Search for the cell housing the specified text and yield its [x, y] center coordinate. 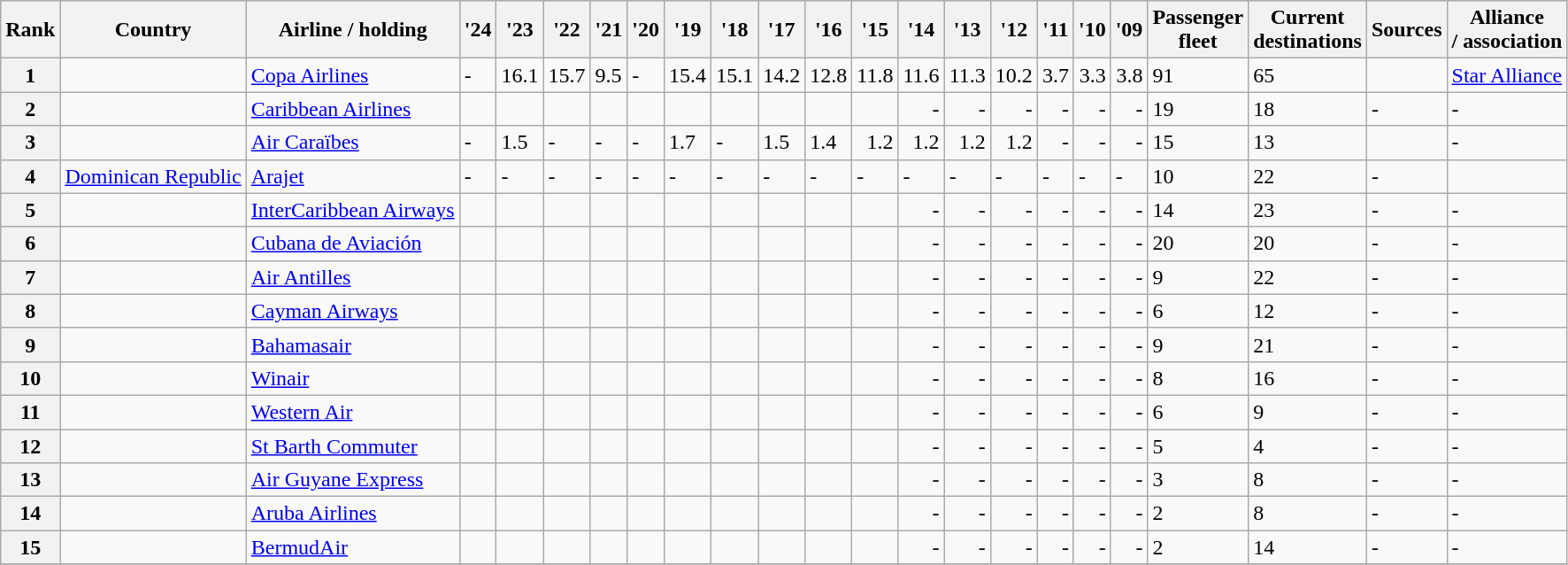
Country [153, 30]
12.8 [828, 75]
BermudAir [352, 547]
'19 [688, 30]
'24 [478, 30]
Arajet [352, 176]
1.7 [688, 143]
Caribbean Airlines [352, 109]
'12 [1014, 30]
InterCaribbean Airways [352, 210]
Bahamasair [352, 344]
10.2 [1014, 75]
St Barth Commuter [352, 445]
11 [30, 412]
Air Caraïbes [352, 143]
Rank [30, 30]
Airline / holding [352, 30]
'15 [875, 30]
15.7 [566, 75]
'16 [828, 30]
'20 [646, 30]
23 [1308, 210]
'11 [1055, 30]
Dominican Republic [153, 176]
65 [1308, 75]
Cubana de Aviación [352, 244]
Alliance / association [1507, 30]
'17 [782, 30]
'18 [734, 30]
'09 [1129, 30]
18 [1308, 109]
Copa Airlines [352, 75]
Western Air [352, 412]
'23 [520, 30]
3.8 [1129, 75]
91 [1198, 75]
Cayman Airways [352, 311]
9.5 [609, 75]
3.7 [1055, 75]
19 [1198, 109]
21 [1308, 344]
11.6 [921, 75]
16 [1308, 378]
Air Guyane Express [352, 480]
16.1 [520, 75]
Aruba Airlines [352, 514]
Current destinations [1308, 30]
3.3 [1092, 75]
Sources [1407, 30]
'22 [566, 30]
Passenger fleet [1198, 30]
Air Antilles [352, 277]
7 [30, 277]
Winair [352, 378]
15.4 [688, 75]
'21 [609, 30]
'13 [967, 30]
'10 [1092, 30]
15.1 [734, 75]
14.2 [782, 75]
1.4 [828, 143]
11.8 [875, 75]
11.3 [967, 75]
'14 [921, 30]
Star Alliance [1507, 75]
1 [30, 75]
